From the cell containing the given text, extract its center point as [X, Y] coordinate. 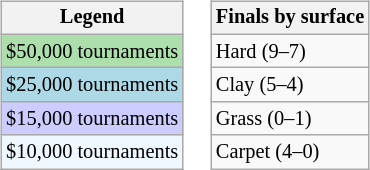
Carpet (4–0) [290, 152]
Hard (9–7) [290, 51]
Clay (5–4) [290, 85]
Finals by surface [290, 18]
$10,000 tournaments [92, 152]
$15,000 tournaments [92, 119]
$50,000 tournaments [92, 51]
Legend [92, 18]
Grass (0–1) [290, 119]
$25,000 tournaments [92, 85]
